Extract the [x, y] coordinate from the center of the cell holding the provided text.  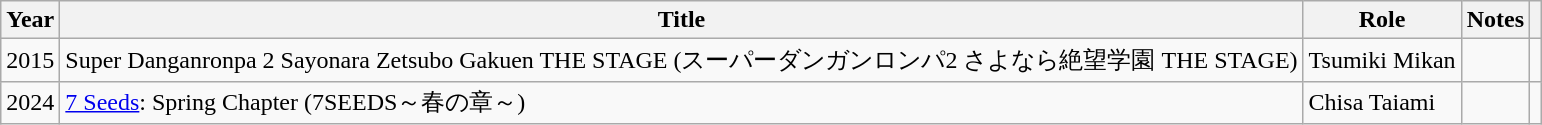
2024 [30, 102]
Notes [1495, 20]
Chisa Taiami [1382, 102]
Year [30, 20]
Tsumiki Mikan [1382, 60]
Super Danganronpa 2 Sayonara Zetsubo Gakuen THE STAGE (スーパーダンガンロンパ2 さよなら絶望学園 THE STAGE) [682, 60]
Role [1382, 20]
Title [682, 20]
7 Seeds: Spring Chapter (7SEEDS～春の章～) [682, 102]
2015 [30, 60]
